Search for the cell housing the specified text and yield its (X, Y) center coordinate. 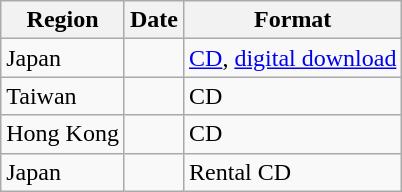
Format (293, 20)
Taiwan (63, 96)
Hong Kong (63, 134)
Region (63, 20)
Rental CD (293, 172)
CD, digital download (293, 58)
Date (154, 20)
